Search for the cell housing the specified text and yield its [X, Y] center coordinate. 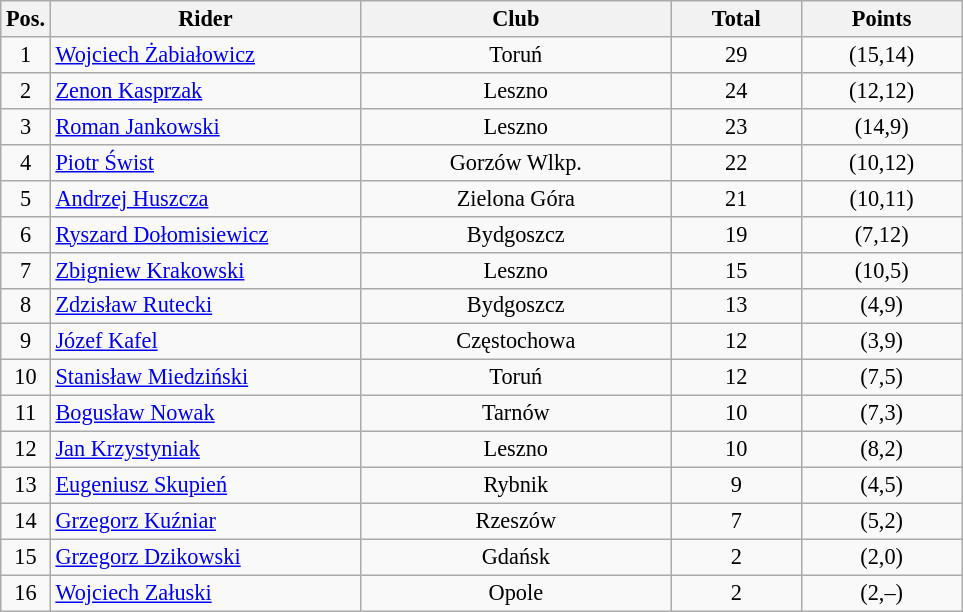
4 [26, 162]
Rzeszów [516, 521]
Club [516, 19]
21 [736, 198]
(12,12) [881, 90]
5 [26, 198]
Zbigniew Krakowski [205, 270]
Piotr Świst [205, 162]
Józef Kafel [205, 342]
Roman Jankowski [205, 126]
Opole [516, 593]
(4,5) [881, 485]
(8,2) [881, 450]
Bogusław Nowak [205, 414]
(10,5) [881, 270]
Gdańsk [516, 557]
Eugeniusz Skupień [205, 485]
Tarnów [516, 414]
(14,9) [881, 126]
29 [736, 55]
Częstochowa [516, 342]
(10,11) [881, 198]
Jan Krzystyniak [205, 450]
Stanisław Miedziński [205, 378]
6 [26, 234]
16 [26, 593]
Wojciech Załuski [205, 593]
Ryszard Dołomisiewicz [205, 234]
Rider [205, 19]
Gorzów Wlkp. [516, 162]
Rybnik [516, 485]
19 [736, 234]
Andrzej Huszcza [205, 198]
22 [736, 162]
24 [736, 90]
Zdzisław Rutecki [205, 306]
(4,9) [881, 306]
(3,9) [881, 342]
Total [736, 19]
(2,–) [881, 593]
Grzegorz Dzikowski [205, 557]
Pos. [26, 19]
3 [26, 126]
14 [26, 521]
Zielona Góra [516, 198]
(2,0) [881, 557]
(7,12) [881, 234]
8 [26, 306]
(7,3) [881, 414]
(5,2) [881, 521]
1 [26, 55]
(15,14) [881, 55]
Points [881, 19]
(10,12) [881, 162]
Wojciech Żabiałowicz [205, 55]
Zenon Kasprzak [205, 90]
23 [736, 126]
11 [26, 414]
(7,5) [881, 378]
Grzegorz Kuźniar [205, 521]
